Return the [X, Y] coordinate for the center point of the cell that contains the specified text.  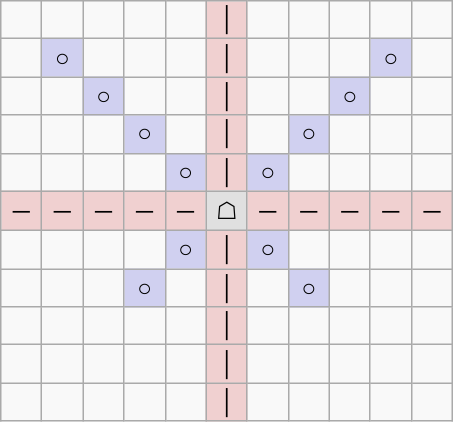
☖ [226, 211]
